Identify which cell holds the provided text, then report its [X, Y] central coordinate. 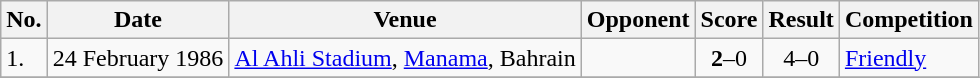
Result [801, 20]
Al Ahli Stadium, Manama, Bahrain [405, 58]
Friendly [908, 58]
No. [24, 20]
Score [729, 20]
1. [24, 58]
Venue [405, 20]
4–0 [801, 58]
24 February 1986 [138, 58]
Competition [908, 20]
2–0 [729, 58]
Opponent [638, 20]
Date [138, 20]
